Determine the (X, Y) coordinate at the center of the cell enclosing the given text.  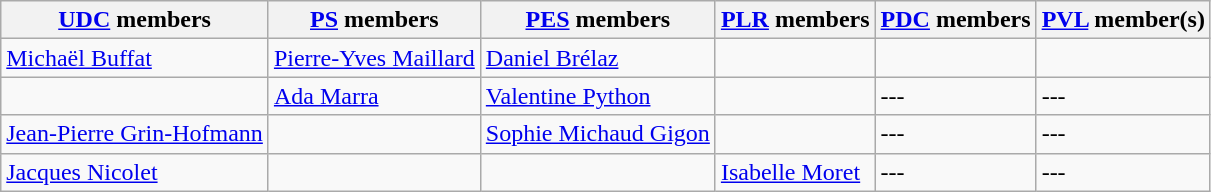
PS members (374, 20)
Ada Marra (374, 96)
Daniel Brélaz (598, 58)
Pierre-Yves Maillard (374, 58)
UDC members (135, 20)
Michaël Buffat (135, 58)
Jean-Pierre Grin-Hofmann (135, 134)
PDC members (956, 20)
Sophie Michaud Gigon (598, 134)
PVL member(s) (1123, 20)
PES members (598, 20)
PLR members (795, 20)
Valentine Python (598, 96)
Jacques Nicolet (135, 172)
Isabelle Moret (795, 172)
